From the cell containing the given text, extract its center point as [X, Y] coordinate. 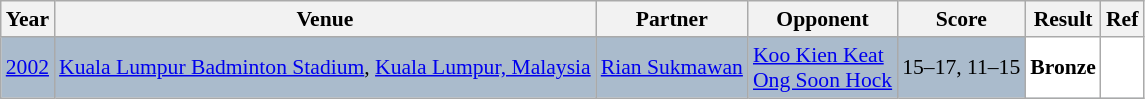
Kuala Lumpur Badminton Stadium, Kuala Lumpur, Malaysia [325, 68]
Bronze [1063, 68]
Koo Kien Keat Ong Soon Hock [822, 68]
Venue [325, 19]
15–17, 11–15 [961, 68]
Result [1063, 19]
Opponent [822, 19]
Ref [1122, 19]
Year [28, 19]
2002 [28, 68]
Partner [672, 19]
Score [961, 19]
Rian Sukmawan [672, 68]
